Find where the given text appears and provide that cell's center as (x, y) coordinate. 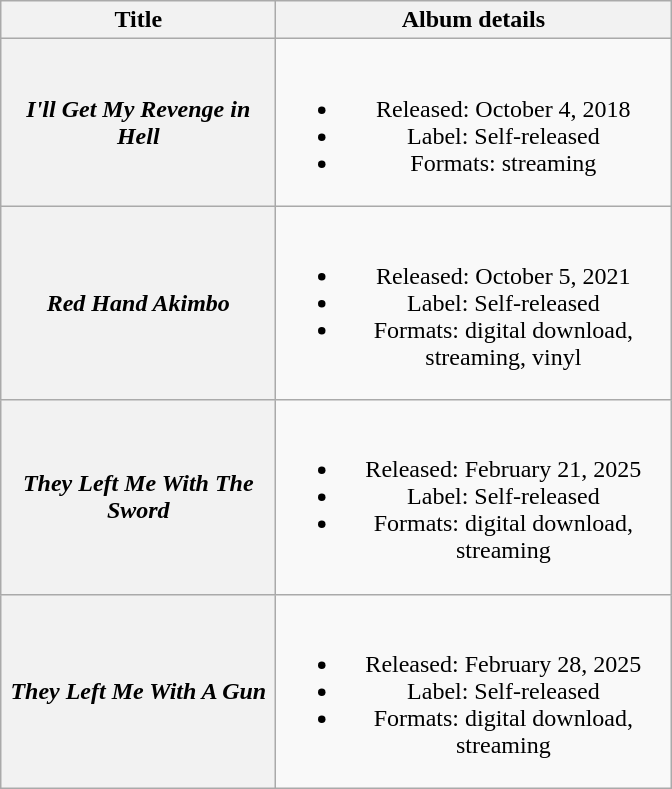
They Left Me With A Gun (138, 691)
Released: October 5, 2021Label: Self-releasedFormats: digital download, streaming, vinyl (474, 303)
I'll Get My Revenge in Hell (138, 122)
Title (138, 20)
Released: February 28, 2025Label: Self-releasedFormats: digital download, streaming (474, 691)
Released: February 21, 2025Label: Self-releasedFormats: digital download, streaming (474, 497)
They Left Me With The Sword (138, 497)
Released: October 4, 2018Label: Self-releasedFormats: streaming (474, 122)
Album details (474, 20)
Red Hand Akimbo (138, 303)
